Return the (X, Y) coordinate for the center point of the cell that contains the specified text.  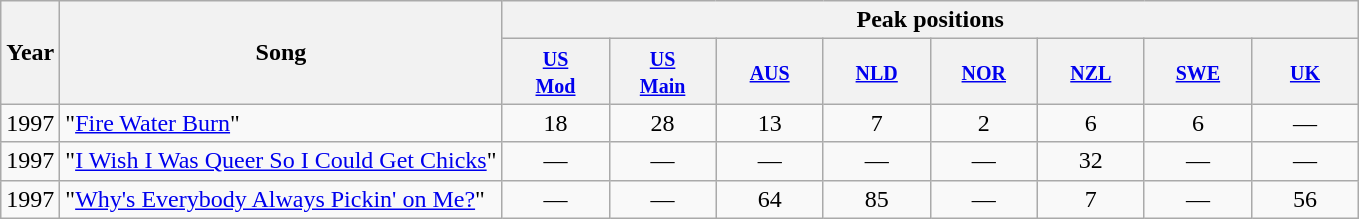
NLD (876, 72)
USMod (556, 72)
85 (876, 199)
NOR (984, 72)
18 (556, 123)
"I Wish I Was Queer So I Could Get Chicks" (281, 161)
13 (770, 123)
UK (1304, 72)
56 (1304, 199)
Song (281, 52)
Year (30, 52)
32 (1090, 161)
USMain (662, 72)
Peak positions (930, 20)
64 (770, 199)
"Why's Everybody Always Pickin' on Me?" (281, 199)
NZL (1090, 72)
28 (662, 123)
SWE (1198, 72)
2 (984, 123)
"Fire Water Burn" (281, 123)
AUS (770, 72)
